For the text-containing cell, return its midpoint in [X, Y] coordinate format. 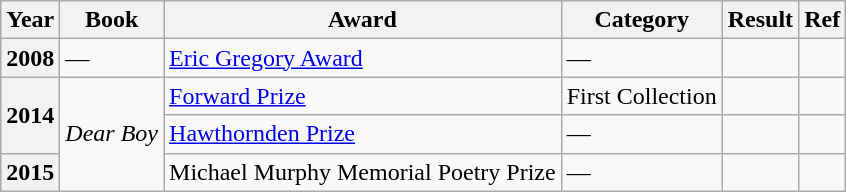
Ref [822, 20]
Result [760, 20]
Forward Prize [363, 96]
Eric Gregory Award [363, 58]
Category [642, 20]
2014 [30, 115]
Hawthornden Prize [363, 134]
2008 [30, 58]
First Collection [642, 96]
Award [363, 20]
2015 [30, 172]
Michael Murphy Memorial Poetry Prize [363, 172]
Dear Boy [112, 134]
Year [30, 20]
Book [112, 20]
